Pinpoint the cell where the given text exists, returning its [x, y] midpoint coordinate. 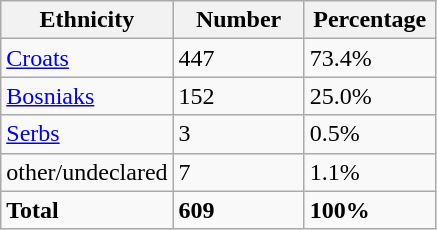
100% [370, 210]
Ethnicity [87, 20]
Number [238, 20]
25.0% [370, 96]
3 [238, 134]
Bosniaks [87, 96]
Total [87, 210]
Serbs [87, 134]
152 [238, 96]
447 [238, 58]
other/undeclared [87, 172]
0.5% [370, 134]
73.4% [370, 58]
Percentage [370, 20]
7 [238, 172]
1.1% [370, 172]
609 [238, 210]
Croats [87, 58]
